Search for the cell housing the specified text and yield its (X, Y) center coordinate. 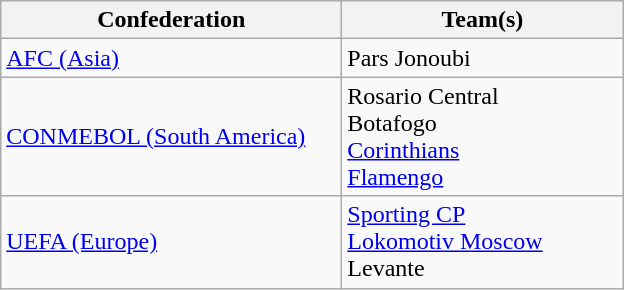
Pars Jonoubi (482, 58)
Team(s) (482, 20)
Rosario Central Botafogo Corinthians Flamengo (482, 136)
UEFA (Europe) (172, 242)
CONMEBOL (South America) (172, 136)
Confederation (172, 20)
AFC (Asia) (172, 58)
Sporting CP Lokomotiv Moscow Levante (482, 242)
